Return (X, Y) of the center of cell containing provided text 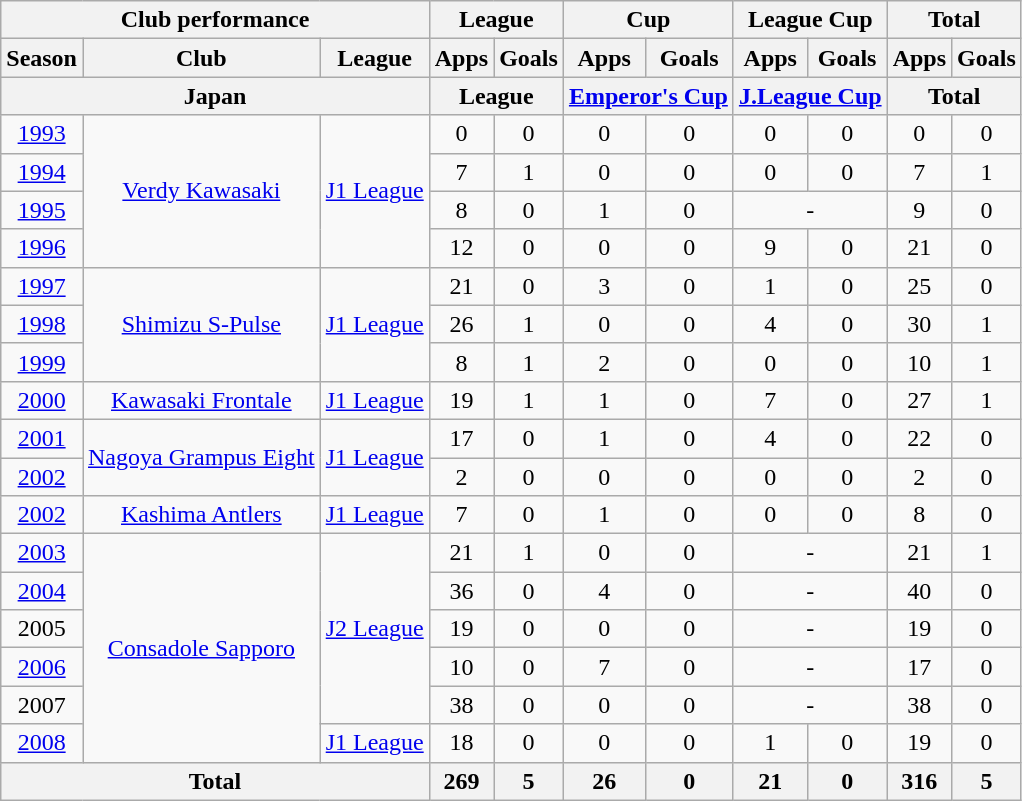
2001 (42, 438)
1995 (42, 210)
1998 (42, 324)
Season (42, 58)
2008 (42, 743)
1999 (42, 362)
Emperor's Cup (648, 96)
36 (461, 591)
Kashima Antlers (201, 515)
3 (604, 286)
2003 (42, 553)
2004 (42, 591)
Nagoya Grampus Eight (201, 457)
1996 (42, 248)
Kawasaki Frontale (201, 400)
2007 (42, 705)
League Cup (810, 20)
Club (201, 58)
2000 (42, 400)
30 (919, 324)
1993 (42, 134)
Club performance (215, 20)
316 (919, 781)
J2 League (374, 629)
1997 (42, 286)
269 (461, 781)
J.League Cup (810, 96)
27 (919, 400)
Cup (648, 20)
22 (919, 438)
2006 (42, 667)
Verdy Kawasaki (201, 191)
Japan (215, 96)
12 (461, 248)
18 (461, 743)
25 (919, 286)
40 (919, 591)
Shimizu S-Pulse (201, 324)
2005 (42, 629)
Consadole Sapporo (201, 648)
1994 (42, 172)
